Output the [X, Y] coordinate of the center of the cell containing the given text.  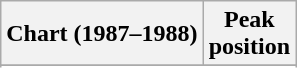
Chart (1987–1988) [102, 34]
Peakposition [249, 34]
